Scan for the cell matching the given text and deliver its (X, Y) coordinate at center. 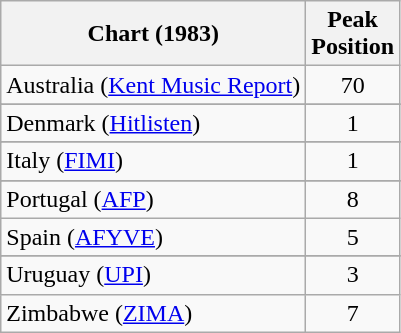
Australia (Kent Music Report) (154, 85)
Portugal (AFP) (154, 199)
3 (353, 275)
Spain (AFYVE) (154, 237)
8 (353, 199)
PeakPosition (353, 34)
Denmark (Hitlisten) (154, 123)
Zimbabwe (ZIMA) (154, 313)
Uruguay (UPI) (154, 275)
5 (353, 237)
70 (353, 85)
7 (353, 313)
Chart (1983) (154, 34)
Italy (FIMI) (154, 161)
